Detect which cell encompasses the target text, then output its (X, Y) center coordinate. 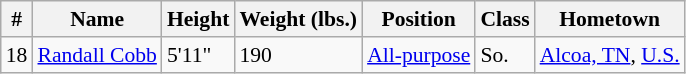
So. (504, 55)
Randall Cobb (96, 55)
Weight (lbs.) (298, 19)
Hometown (610, 19)
190 (298, 55)
# (17, 19)
Class (504, 19)
Name (96, 19)
Position (418, 19)
Height (198, 19)
18 (17, 55)
Alcoa, TN, U.S. (610, 55)
5'11" (198, 55)
All-purpose (418, 55)
